Detect which cell encompasses the target text, then output its [X, Y] center coordinate. 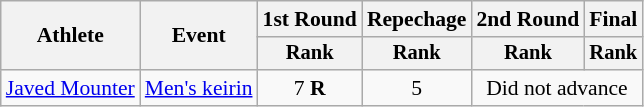
Event [199, 36]
Final [613, 19]
7 R [310, 88]
5 [417, 88]
Did not advance [556, 88]
Athlete [70, 36]
2nd Round [528, 19]
Men's keirin [199, 88]
1st Round [310, 19]
Repechage [417, 19]
Javed Mounter [70, 88]
